Identify which cell holds the provided text, then report its [X, Y] central coordinate. 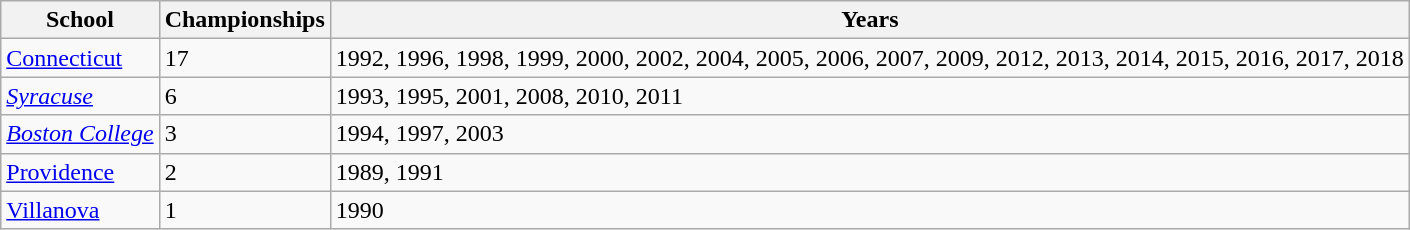
1994, 1997, 2003 [870, 134]
17 [244, 58]
2 [244, 172]
Boston College [80, 134]
Championships [244, 20]
Syracuse [80, 96]
1993, 1995, 2001, 2008, 2010, 2011 [870, 96]
6 [244, 96]
School [80, 20]
1992, 1996, 1998, 1999, 2000, 2002, 2004, 2005, 2006, 2007, 2009, 2012, 2013, 2014, 2015, 2016, 2017, 2018 [870, 58]
3 [244, 134]
1989, 1991 [870, 172]
Providence [80, 172]
Connecticut [80, 58]
1 [244, 210]
Villanova [80, 210]
1990 [870, 210]
Years [870, 20]
